Return (X, Y) of the center of cell containing provided text 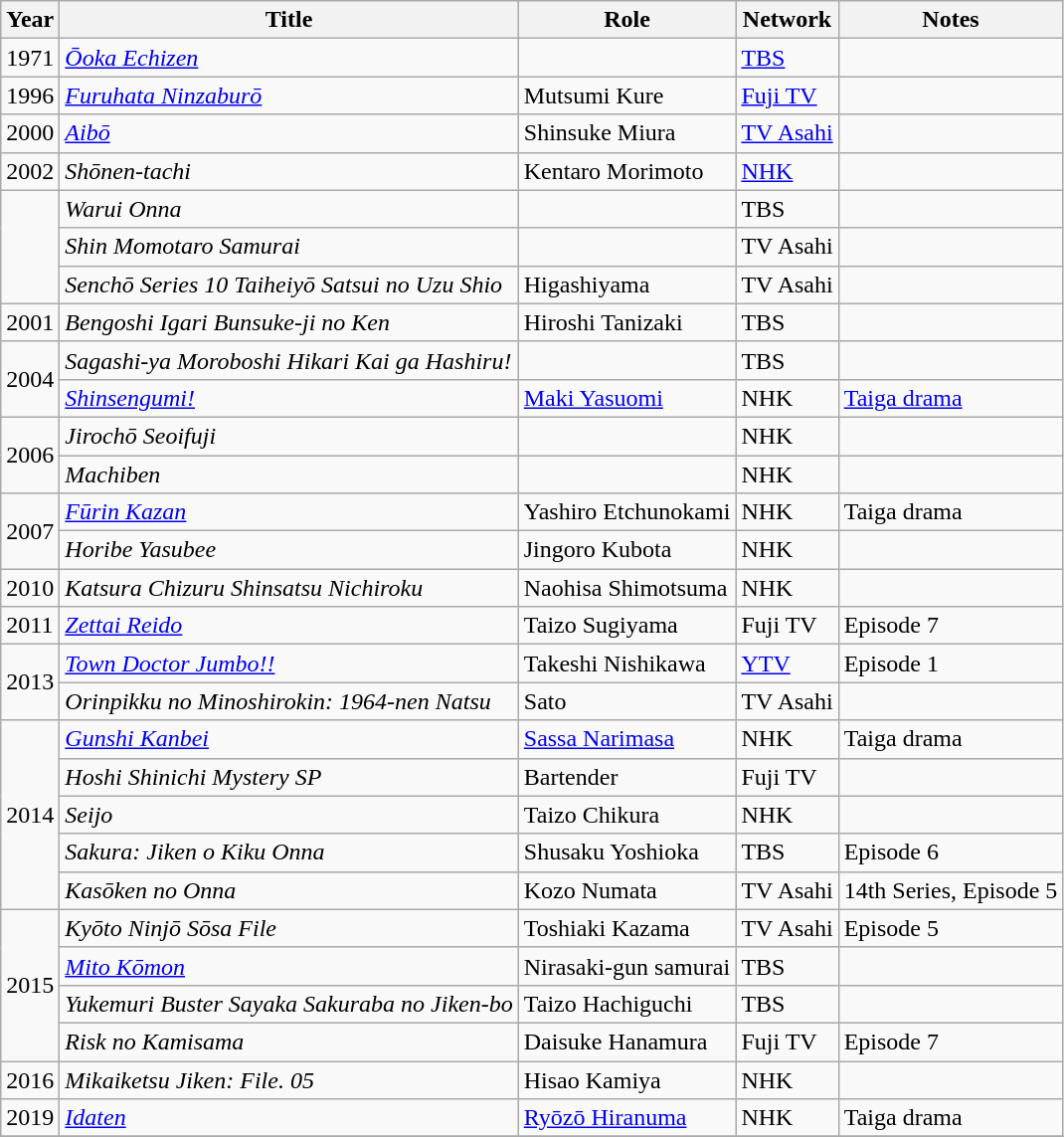
Kozo Numata (626, 890)
Jingoro Kubota (626, 550)
Role (626, 20)
Yashiro Etchunokami (626, 512)
2019 (30, 1118)
2013 (30, 682)
Hisao Kamiya (626, 1079)
Takeshi Nishikawa (626, 663)
Orinpikku no Minoshirokin: 1964-nen Natsu (288, 701)
Taizo Hachiguchi (626, 1004)
2000 (30, 133)
2002 (30, 171)
2011 (30, 626)
Episode 1 (951, 663)
Taizo Chikura (626, 815)
Kasōken no Onna (288, 890)
Gunshi Kanbei (288, 739)
Toshiaki Kazama (626, 928)
Shinsuke Miura (626, 133)
2015 (30, 985)
Hoshi Shinichi Mystery SP (288, 777)
2010 (30, 588)
Title (288, 20)
Senchō Series 10 Taiheiyō Satsui no Uzu Shio (288, 284)
Shōnen-tachi (288, 171)
Network (788, 20)
Yukemuri Buster Sayaka Sakuraba no Jiken-bo (288, 1004)
Sato (626, 701)
Bartender (626, 777)
Mikaiketsu Jiken: File. 05 (288, 1079)
YTV (788, 663)
Maki Yasuomi (626, 398)
Horibe Yasubee (288, 550)
Machiben (288, 474)
Bengoshi Igari Bunsuke-ji no Ken (288, 322)
Katsura Chizuru Shinsatsu Nichiroku (288, 588)
Shinsengumi! (288, 398)
2007 (30, 531)
Seijo (288, 815)
Ōoka Echizen (288, 58)
Mutsumi Kure (626, 95)
Notes (951, 20)
Town Doctor Jumbo!! (288, 663)
1996 (30, 95)
Sagashi-ya Moroboshi Hikari Kai ga Hashiru! (288, 360)
2006 (30, 455)
Hiroshi Tanizaki (626, 322)
Risk no Kamisama (288, 1042)
Taizo Sugiyama (626, 626)
Shin Momotaro Samurai (288, 247)
Zettai Reido (288, 626)
Sassa Narimasa (626, 739)
Nirasaki-gun samurai (626, 966)
2016 (30, 1079)
Ryōzō Hiranuma (626, 1118)
2004 (30, 379)
2014 (30, 815)
Year (30, 20)
Jirochō Seoifuji (288, 436)
Higashiyama (626, 284)
Kentaro Morimoto (626, 171)
Naohisa Shimotsuma (626, 588)
Shusaku Yoshioka (626, 853)
Daisuke Hanamura (626, 1042)
2001 (30, 322)
Fūrin Kazan (288, 512)
Idaten (288, 1118)
14th Series, Episode 5 (951, 890)
Furuhata Ninzaburō (288, 95)
Sakura: Jiken o Kiku Onna (288, 853)
Episode 5 (951, 928)
Aibō (288, 133)
1971 (30, 58)
Mito Kōmon (288, 966)
Warui Onna (288, 209)
Kyōto Ninjō Sōsa File (288, 928)
Episode 6 (951, 853)
